For the text-containing cell, return its midpoint in (X, Y) coordinate format. 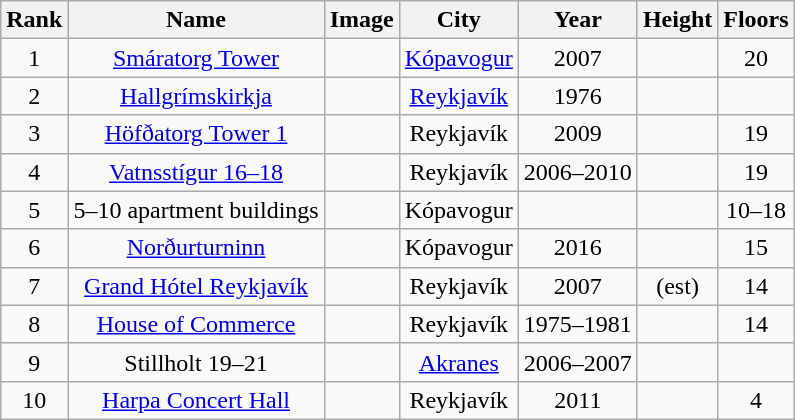
Vatnsstígur 16–18 (196, 172)
City (458, 20)
1975–1981 (578, 324)
Höfðatorg Tower 1 (196, 134)
2009 (578, 134)
5–10 apartment buildings (196, 210)
Image (362, 20)
Year (578, 20)
Hallgrímskirkja (196, 96)
House of Commerce (196, 324)
Norðurturninn (196, 248)
7 (34, 286)
Akranes (458, 362)
5 (34, 210)
Name (196, 20)
2006–2007 (578, 362)
Grand Hótel Reykjavík (196, 286)
Height (677, 20)
2016 (578, 248)
2 (34, 96)
10–18 (756, 210)
(est) (677, 286)
Stillholt 19–21 (196, 362)
2006–2010 (578, 172)
Harpa Concert Hall (196, 400)
2011 (578, 400)
9 (34, 362)
Smáratorg Tower (196, 58)
1976 (578, 96)
Floors (756, 20)
6 (34, 248)
Rank (34, 20)
20 (756, 58)
8 (34, 324)
1 (34, 58)
15 (756, 248)
10 (34, 400)
3 (34, 134)
